Pinpoint the cell where the given text exists, returning its [x, y] midpoint coordinate. 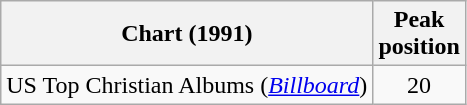
20 [419, 85]
Peakposition [419, 34]
US Top Christian Albums (Billboard) [187, 85]
Chart (1991) [187, 34]
